Provide the [x, y] coordinate of the cell's center where the given text is located.  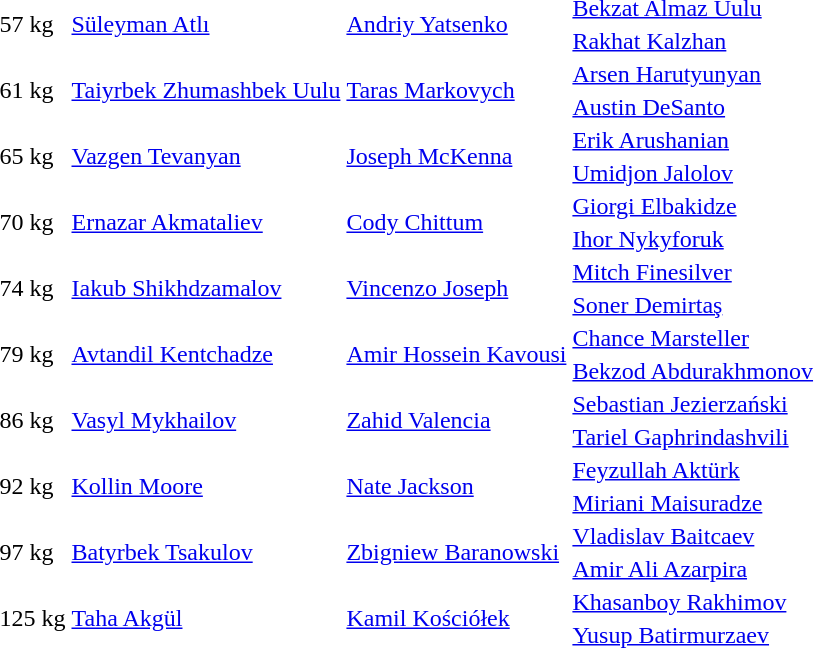
Vincenzo Joseph [456, 288]
Amir Hossein Kavousi [456, 354]
Kollin Moore [206, 486]
Zahid Valencia [456, 420]
Vazgen Tevanyan [206, 156]
Avtandil Kentchadze [206, 354]
Iakub Shikhdzamalov [206, 288]
Nate Jackson [456, 486]
Taiyrbek Zhumashbek Uulu [206, 90]
Taras Markovych [456, 90]
Vasyl Mykhailov [206, 420]
Zbigniew Baranowski [456, 552]
Batyrbek Tsakulov [206, 552]
Cody Chittum [456, 222]
Joseph McKenna [456, 156]
Ernazar Akmataliev [206, 222]
